Identify which cell holds the provided text, then report its (X, Y) central coordinate. 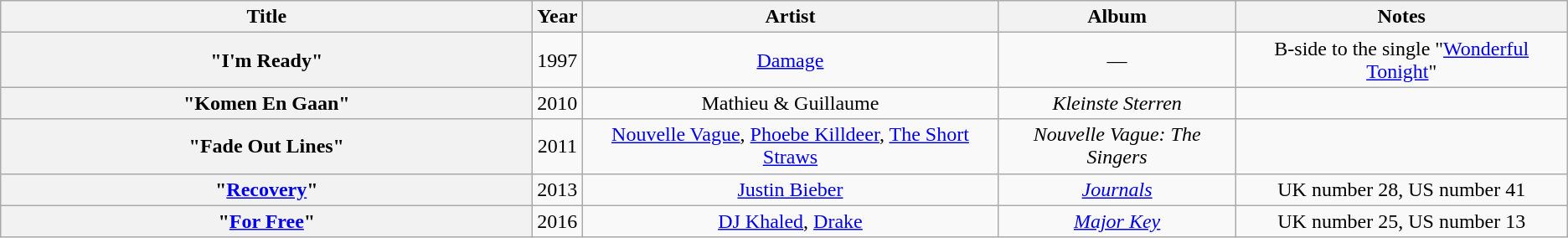
B-side to the single "Wonderful Tonight" (1401, 60)
Nouvelle Vague, Phoebe Killdeer, The Short Straws (791, 146)
"Komen En Gaan" (266, 103)
Journals (1117, 189)
"I'm Ready" (266, 60)
Justin Bieber (791, 189)
Notes (1401, 17)
Nouvelle Vague: The Singers (1117, 146)
"Recovery" (266, 189)
2011 (558, 146)
Artist (791, 17)
Kleinste Sterren (1117, 103)
Mathieu & Guillaume (791, 103)
Year (558, 17)
Major Key (1117, 221)
DJ Khaled, Drake (791, 221)
Damage (791, 60)
"Fade Out Lines" (266, 146)
Album (1117, 17)
2010 (558, 103)
2016 (558, 221)
UK number 28, US number 41 (1401, 189)
— (1117, 60)
UK number 25, US number 13 (1401, 221)
"For Free" (266, 221)
2013 (558, 189)
Title (266, 17)
1997 (558, 60)
